Identify which cell holds the provided text, then report its (x, y) central coordinate. 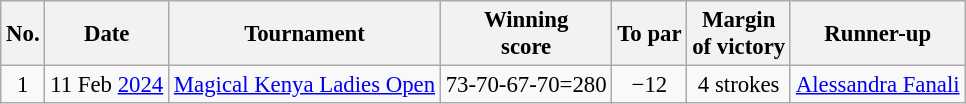
1 (23, 85)
4 strokes (739, 85)
Marginof victory (739, 34)
Alessandra Fanali (877, 85)
Runner-up (877, 34)
11 Feb 2024 (107, 85)
No. (23, 34)
Date (107, 34)
To par (650, 34)
Winningscore (526, 34)
Magical Kenya Ladies Open (305, 85)
Tournament (305, 34)
73-70-67-70=280 (526, 85)
−12 (650, 85)
